Provide the [x, y] coordinate of the cell's center where the given text is located.  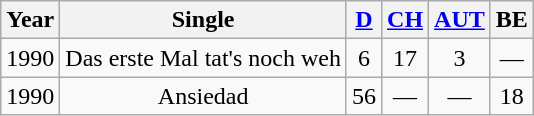
17 [406, 58]
Ansiedad [204, 96]
AUT [460, 20]
18 [512, 96]
BE [512, 20]
3 [460, 58]
D [364, 20]
Single [204, 20]
56 [364, 96]
Das erste Mal tat's noch weh [204, 58]
CH [406, 20]
Year [30, 20]
6 [364, 58]
